Pinpoint the cell where the given text exists, returning its (x, y) midpoint coordinate. 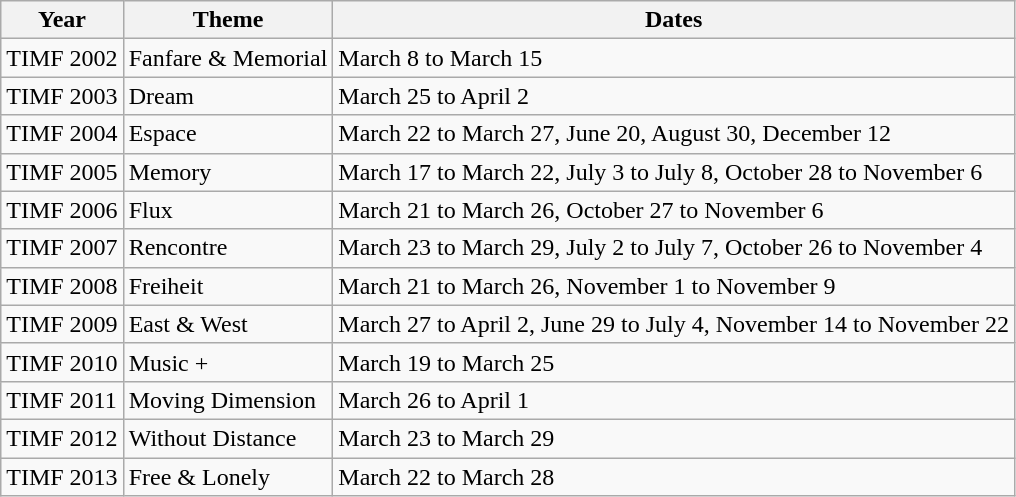
March 22 to March 28 (674, 477)
TIMF 2010 (62, 362)
Free & Lonely (228, 477)
TIMF 2003 (62, 96)
TIMF 2007 (62, 248)
Fanfare & Memorial (228, 58)
March 17 to March 22, July 3 to July 8, October 28 to November 6 (674, 172)
Memory (228, 172)
Flux (228, 210)
Rencontre (228, 248)
Music + (228, 362)
Theme (228, 20)
March 23 to March 29 (674, 438)
TIMF 2008 (62, 286)
Without Distance (228, 438)
TIMF 2012 (62, 438)
TIMF 2009 (62, 324)
TIMF 2004 (62, 134)
Dates (674, 20)
March 21 to March 26, October 27 to November 6 (674, 210)
Freiheit (228, 286)
TIMF 2006 (62, 210)
March 26 to April 1 (674, 400)
TIMF 2002 (62, 58)
TIMF 2013 (62, 477)
March 8 to March 15 (674, 58)
Espace (228, 134)
Moving Dimension (228, 400)
March 22 to March 27, June 20, August 30, December 12 (674, 134)
TIMF 2005 (62, 172)
March 23 to March 29, July 2 to July 7, October 26 to November 4 (674, 248)
East & West (228, 324)
March 25 to April 2 (674, 96)
March 21 to March 26, November 1 to November 9 (674, 286)
TIMF 2011 (62, 400)
Year (62, 20)
March 27 to April 2, June 29 to July 4, November 14 to November 22 (674, 324)
March 19 to March 25 (674, 362)
Dream (228, 96)
